Search for the cell housing the specified text and yield its (x, y) center coordinate. 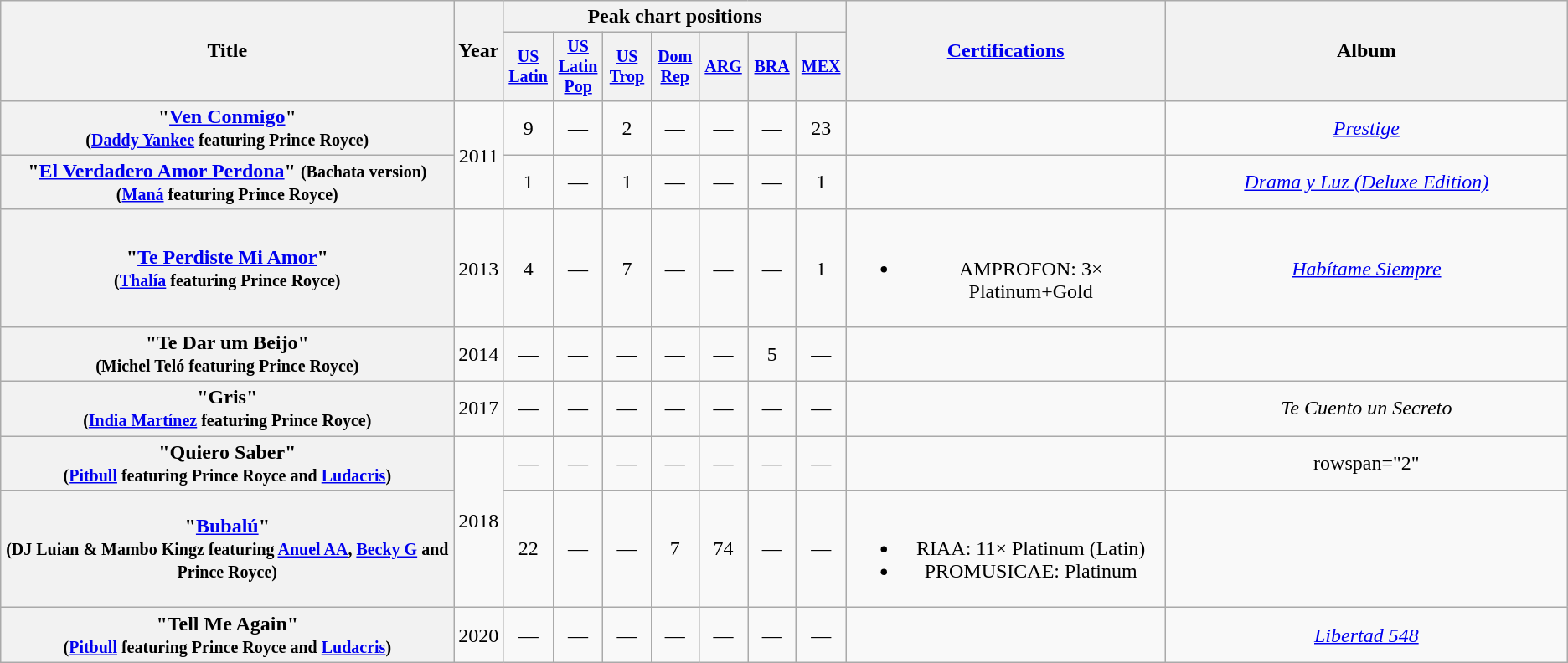
"Bubalú" (DJ Luian & Mambo Kingz featuring Anuel AA, Becky G and Prince Royce) (228, 549)
9 (528, 127)
2017 (479, 409)
4 (528, 268)
Certifications (1006, 51)
2 (627, 127)
23 (821, 127)
Title (228, 51)
2014 (479, 353)
Prestige (1366, 127)
"Gris" (India Martínez featuring Prince Royce) (228, 409)
BRA (772, 67)
"El Verdadero Amor Perdona" (Bachata version) (Maná featuring Prince Royce) (228, 182)
US Latin Pop (578, 67)
22 (528, 549)
"Te Dar um Beijo" (Michel Teló featuring Prince Royce) (228, 353)
5 (772, 353)
rowspan="2" (1366, 464)
"Ven Conmigo" (Daddy Yankee featuring Prince Royce) (228, 127)
RIAA: 11× Platinum (Latin)PROMUSICAE: Platinum (1006, 549)
Album (1366, 51)
2011 (479, 155)
Year (479, 51)
Te Cuento un Secreto (1366, 409)
2018 (479, 522)
"Te Perdiste Mi Amor" (Thalía featuring Prince Royce) (228, 268)
USTrop (627, 67)
2013 (479, 268)
Drama y Luz (Deluxe Edition) (1366, 182)
ARG (724, 67)
74 (724, 549)
"Tell Me Again" (Pitbull featuring Prince Royce and Ludacris) (228, 635)
Libertad 548 (1366, 635)
"Quiero Saber" (Pitbull featuring Prince Royce and Ludacris) (228, 464)
Peak chart positions (675, 17)
AMPROFON: 3× Platinum+Gold (1006, 268)
MEX (821, 67)
Dom Rep (675, 67)
Habítame Siempre (1366, 268)
USLatin (528, 67)
2020 (479, 635)
